Identify which cell holds the provided text, then report its (X, Y) central coordinate. 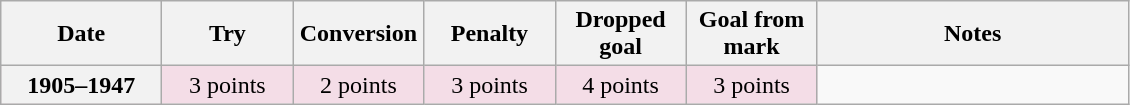
Penalty (490, 34)
1905–1947 (82, 85)
Try (228, 34)
Conversion (358, 34)
Date (82, 34)
2 points (358, 85)
Goal from mark (752, 34)
Dropped goal (620, 34)
Notes (972, 34)
4 points (620, 85)
